Locate the cell with the specified text and output its (x, y) center coordinate. 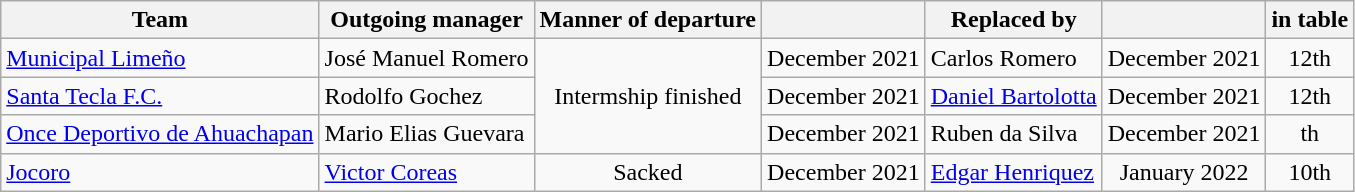
10th (1310, 172)
Edgar Henriquez (1014, 172)
Jocoro (160, 172)
Sacked (648, 172)
Rodolfo Gochez (426, 96)
January 2022 (1184, 172)
Replaced by (1014, 20)
Once Deportivo de Ahuachapan (160, 134)
José Manuel Romero (426, 58)
Team (160, 20)
Municipal Limeño (160, 58)
Santa Tecla F.C. (160, 96)
Intermship finished (648, 96)
Mario Elias Guevara (426, 134)
th (1310, 134)
Daniel Bartolotta (1014, 96)
Carlos Romero (1014, 58)
Manner of departure (648, 20)
Ruben da Silva (1014, 134)
Victor Coreas (426, 172)
in table (1310, 20)
Outgoing manager (426, 20)
